Extract the [X, Y] coordinate from the center of the cell holding the provided text.  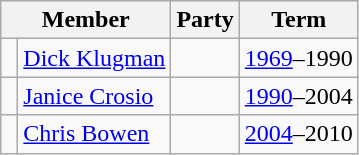
Member [86, 20]
2004–2010 [298, 134]
Chris Bowen [94, 134]
Term [298, 20]
1969–1990 [298, 58]
1990–2004 [298, 96]
Party [205, 20]
Janice Crosio [94, 96]
Dick Klugman [94, 58]
